Extract the (x, y) coordinate from the center of the cell holding the provided text.  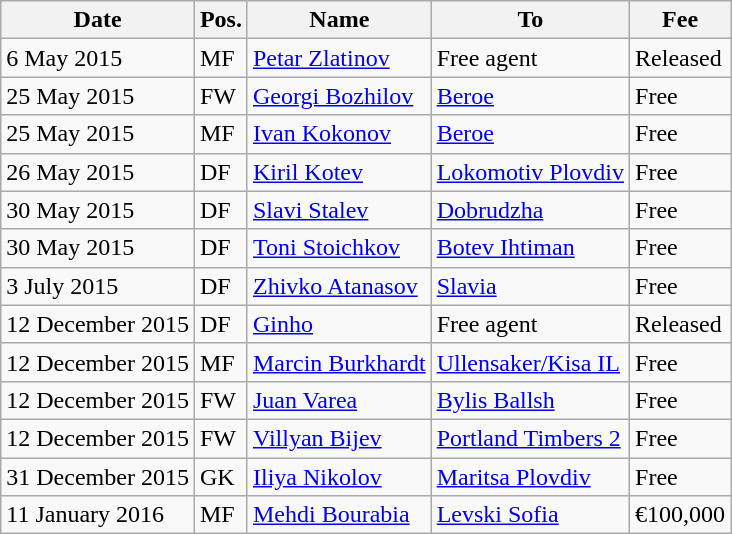
6 May 2015 (98, 58)
Petar Zlatinov (339, 58)
Villyan Bijev (339, 438)
Georgi Bozhilov (339, 96)
Toni Stoichkov (339, 248)
26 May 2015 (98, 172)
Marcin Burkhardt (339, 362)
Iliya Nikolov (339, 477)
Zhivko Atanasov (339, 286)
Slavia (530, 286)
Fee (680, 20)
Ivan Kokonov (339, 134)
Juan Varea (339, 400)
Pos. (220, 20)
To (530, 20)
11 January 2016 (98, 515)
Bylis Ballsh (530, 400)
Portland Timbers 2 (530, 438)
Name (339, 20)
Ullensaker/Kisa IL (530, 362)
Levski Sofia (530, 515)
Dobrudzha (530, 210)
Ginho (339, 324)
Botev Ihtiman (530, 248)
GK (220, 477)
Lokomotiv Plovdiv (530, 172)
31 December 2015 (98, 477)
Kiril Kotev (339, 172)
Slavi Stalev (339, 210)
Date (98, 20)
Maritsa Plovdiv (530, 477)
Mehdi Bourabia (339, 515)
€100,000 (680, 515)
3 July 2015 (98, 286)
